Determine the [X, Y] coordinate at the center of the cell enclosing the given text.  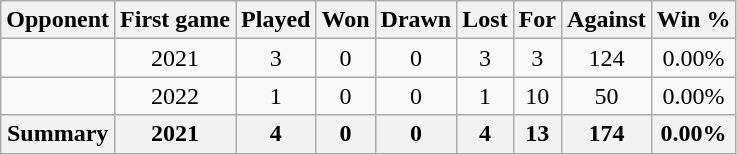
50 [607, 96]
Against [607, 20]
Lost [485, 20]
For [537, 20]
Summary [58, 134]
2022 [176, 96]
Won [346, 20]
Drawn [416, 20]
Played [276, 20]
174 [607, 134]
124 [607, 58]
Win % [694, 20]
13 [537, 134]
Opponent [58, 20]
10 [537, 96]
First game [176, 20]
